Detect which cell encompasses the target text, then output its [X, Y] center coordinate. 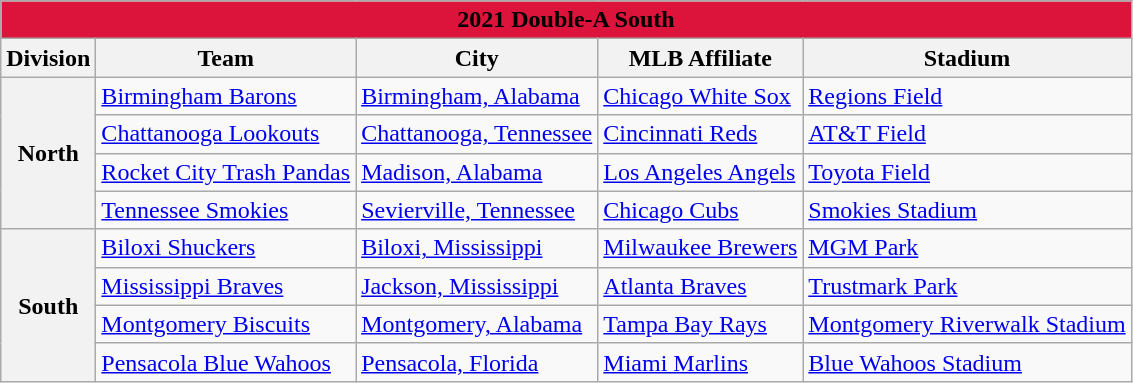
Biloxi Shuckers [226, 248]
Smokies Stadium [967, 210]
Chattanooga Lookouts [226, 134]
Team [226, 58]
Regions Field [967, 96]
Chattanooga, Tennessee [477, 134]
Montgomery Biscuits [226, 324]
Trustmark Park [967, 286]
Montgomery Riverwalk Stadium [967, 324]
Montgomery, Alabama [477, 324]
Blue Wahoos Stadium [967, 362]
Mississippi Braves [226, 286]
Pensacola Blue Wahoos [226, 362]
Chicago White Sox [700, 96]
Rocket City Trash Pandas [226, 172]
MLB Affiliate [700, 58]
Atlanta Braves [700, 286]
Madison, Alabama [477, 172]
City [477, 58]
Pensacola, Florida [477, 362]
Miami Marlins [700, 362]
Biloxi, Mississippi [477, 248]
Birmingham, Alabama [477, 96]
AT&T Field [967, 134]
South [48, 305]
Milwaukee Brewers [700, 248]
Toyota Field [967, 172]
Chicago Cubs [700, 210]
Sevierville, Tennessee [477, 210]
Stadium [967, 58]
MGM Park [967, 248]
Cincinnati Reds [700, 134]
Birmingham Barons [226, 96]
Tampa Bay Rays [700, 324]
Jackson, Mississippi [477, 286]
North [48, 153]
Division [48, 58]
2021 Double-A South [566, 20]
Los Angeles Angels [700, 172]
Tennessee Smokies [226, 210]
